Detect which cell encompasses the target text, then output its (X, Y) center coordinate. 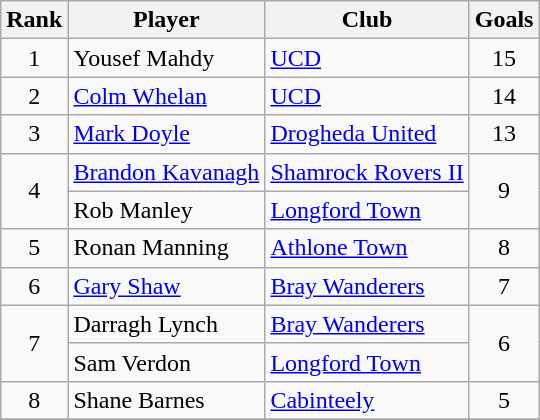
Drogheda United (367, 134)
Colm Whelan (166, 96)
Player (166, 20)
15 (504, 58)
Club (367, 20)
Sam Verdon (166, 362)
1 (34, 58)
Rob Manley (166, 210)
9 (504, 191)
Ronan Manning (166, 248)
13 (504, 134)
Brandon Kavanagh (166, 172)
Athlone Town (367, 248)
Cabinteely (367, 400)
Shamrock Rovers II (367, 172)
Gary Shaw (166, 286)
14 (504, 96)
Rank (34, 20)
Darragh Lynch (166, 324)
Goals (504, 20)
3 (34, 134)
2 (34, 96)
4 (34, 191)
Shane Barnes (166, 400)
Mark Doyle (166, 134)
Yousef Mahdy (166, 58)
